Pinpoint the cell where the given text exists, returning its [X, Y] midpoint coordinate. 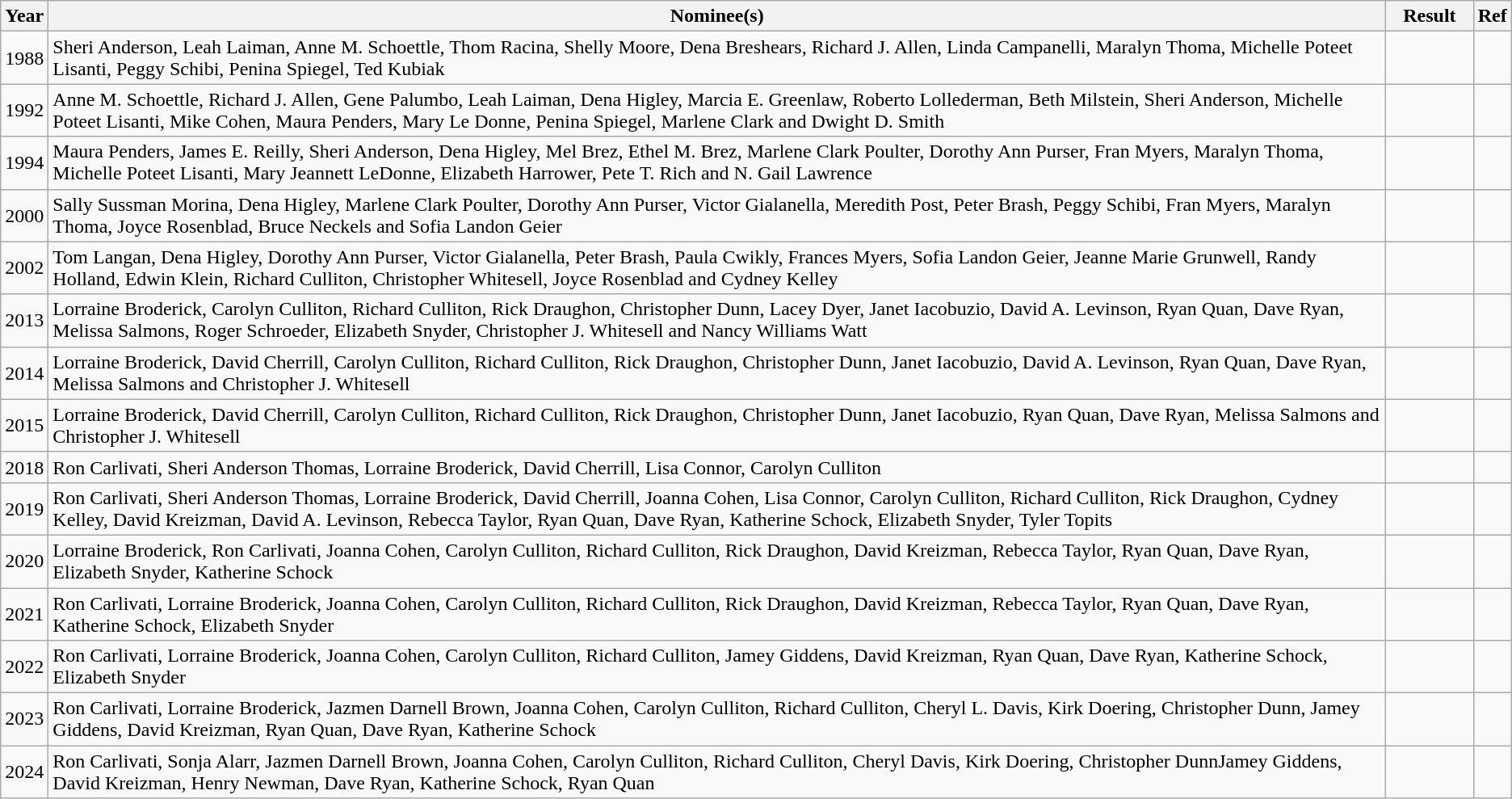
2000 [24, 215]
2022 [24, 667]
2024 [24, 772]
1988 [24, 58]
2014 [24, 373]
2020 [24, 561]
Result [1430, 16]
2019 [24, 509]
1994 [24, 163]
2018 [24, 467]
2015 [24, 425]
2002 [24, 268]
2021 [24, 614]
Nominee(s) [717, 16]
2023 [24, 719]
2013 [24, 320]
Ref [1493, 16]
1992 [24, 110]
Year [24, 16]
Ron Carlivati, Sheri Anderson Thomas, Lorraine Broderick, David Cherrill, Lisa Connor, Carolyn Culliton [717, 467]
